Detect which cell encompasses the target text, then output its (x, y) center coordinate. 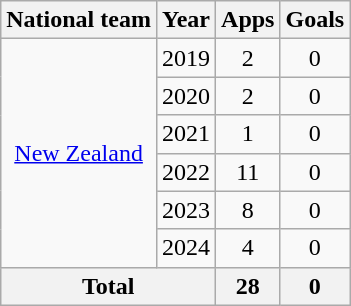
2021 (186, 134)
2020 (186, 96)
1 (248, 134)
8 (248, 210)
11 (248, 172)
Goals (315, 20)
Apps (248, 20)
National team (79, 20)
Total (108, 286)
28 (248, 286)
2024 (186, 248)
2022 (186, 172)
2019 (186, 58)
Year (186, 20)
New Zealand (79, 153)
4 (248, 248)
2023 (186, 210)
